From the cell containing the given text, extract its center point as [X, Y] coordinate. 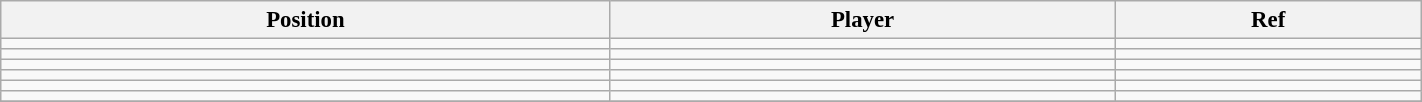
Player [862, 20]
Ref [1268, 20]
Position [306, 20]
